Output the [x, y] coordinate of the center of the cell containing the given text.  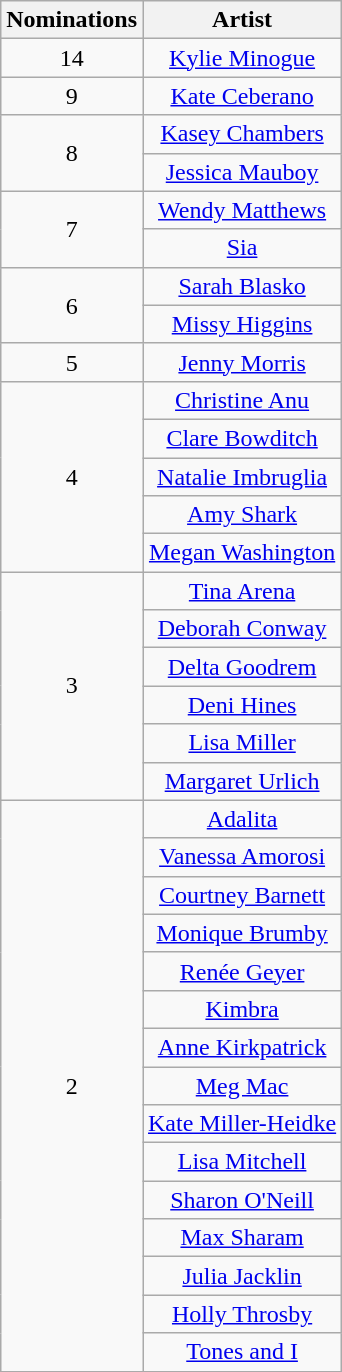
Natalie Imbruglia [242, 477]
Amy Shark [242, 515]
Max Sharam [242, 1238]
Delta Goodrem [242, 667]
6 [72, 305]
Wendy Matthews [242, 210]
Adalita [242, 819]
4 [72, 476]
Kate Miller-Heidke [242, 1124]
Renée Geyer [242, 971]
Missy Higgins [242, 324]
Kate Ceberano [242, 96]
Jessica Mauboy [242, 172]
Julia Jacklin [242, 1276]
7 [72, 229]
Tones and I [242, 1352]
Meg Mac [242, 1085]
Margaret Urlich [242, 781]
Lisa Mitchell [242, 1162]
9 [72, 96]
Kylie Minogue [242, 58]
Kimbra [242, 1009]
Sia [242, 248]
Anne Kirkpatrick [242, 1047]
Kasey Chambers [242, 134]
8 [72, 153]
Artist [242, 20]
Sharon O'Neill [242, 1200]
Jenny Morris [242, 362]
3 [72, 686]
Vanessa Amorosi [242, 857]
Megan Washington [242, 553]
Christine Anu [242, 400]
Sarah Blasko [242, 286]
Holly Throsby [242, 1314]
Clare Bowditch [242, 438]
5 [72, 362]
Monique Brumby [242, 933]
Courtney Barnett [242, 895]
Nominations [72, 20]
Deni Hines [242, 705]
Lisa Miller [242, 743]
2 [72, 1086]
Deborah Conway [242, 629]
Tina Arena [242, 591]
14 [72, 58]
